Output the (X, Y) coordinate of the center of the cell containing the given text.  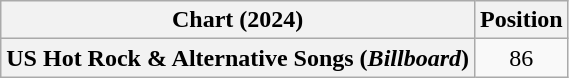
86 (521, 58)
Chart (2024) (238, 20)
US Hot Rock & Alternative Songs (Billboard) (238, 58)
Position (521, 20)
